Capture the cell that displays the provided text and extract its [X, Y] central coordinate. 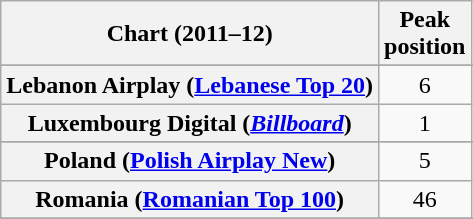
Chart (2011–12) [190, 34]
Poland (Polish Airplay New) [190, 161]
Peakposition [425, 34]
1 [425, 123]
6 [425, 85]
5 [425, 161]
Luxembourg Digital (Billboard) [190, 123]
Romania (Romanian Top 100) [190, 199]
Lebanon Airplay (Lebanese Top 20) [190, 85]
46 [425, 199]
